Return (x, y) of the center of cell containing provided text 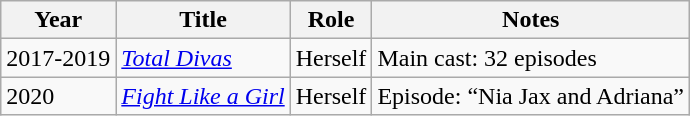
Title (203, 20)
2017-2019 (58, 58)
Fight Like a Girl (203, 96)
Role (331, 20)
Total Divas (203, 58)
Notes (531, 20)
Episode: “Nia Jax and Adriana” (531, 96)
2020 (58, 96)
Main cast: 32 episodes (531, 58)
Year (58, 20)
